Determine the (X, Y) coordinate at the center of the cell enclosing the given text.  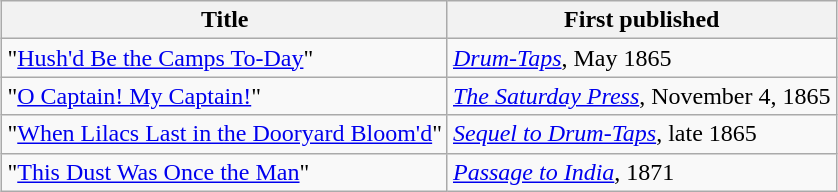
"This Dust Was Once the Man" (225, 172)
First published (642, 20)
Sequel to Drum-Taps, late 1865 (642, 134)
Passage to India, 1871 (642, 172)
"When Lilacs Last in the Dooryard Bloom'd" (225, 134)
"O Captain! My Captain!" (225, 96)
Drum-Taps, May 1865 (642, 58)
"Hush'd Be the Camps To-Day" (225, 58)
Title (225, 20)
The Saturday Press, November 4, 1865 (642, 96)
